Identify which cell holds the provided text, then report its [X, Y] central coordinate. 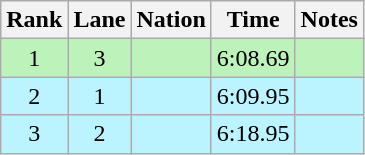
Rank [34, 20]
Nation [171, 20]
6:18.95 [253, 134]
Time [253, 20]
6:08.69 [253, 58]
Notes [329, 20]
Lane [100, 20]
6:09.95 [253, 96]
